Determine the [x, y] coordinate at the center of the cell enclosing the given text.  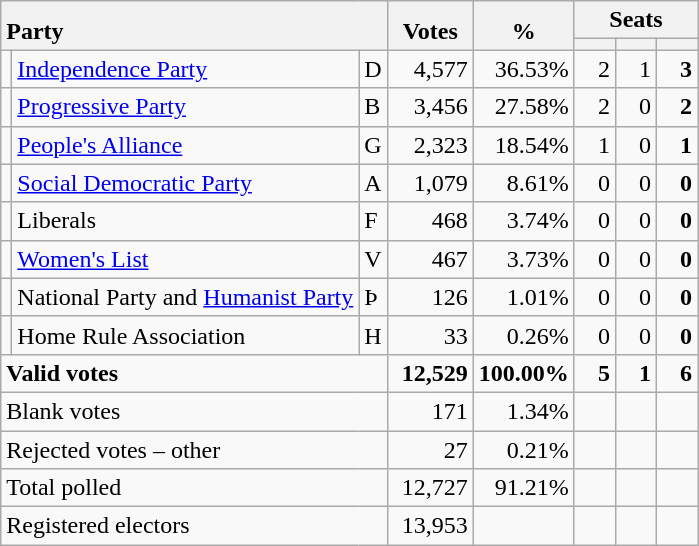
Total polled [194, 488]
0.21% [524, 449]
3.73% [524, 259]
3.74% [524, 221]
F [373, 221]
D [373, 69]
36.53% [524, 69]
5 [594, 373]
Women's List [186, 259]
Liberals [186, 221]
H [373, 335]
467 [430, 259]
Þ [373, 297]
0.26% [524, 335]
Votes [430, 26]
Seats [636, 20]
Independence Party [186, 69]
A [373, 183]
3,456 [430, 107]
13,953 [430, 526]
Home Rule Association [186, 335]
V [373, 259]
Valid votes [194, 373]
100.00% [524, 373]
91.21% [524, 488]
1,079 [430, 183]
Social Democratic Party [186, 183]
1.01% [524, 297]
Registered electors [194, 526]
4,577 [430, 69]
18.54% [524, 145]
Blank votes [194, 411]
G [373, 145]
12,727 [430, 488]
Progressive Party [186, 107]
Party [194, 26]
27.58% [524, 107]
3 [676, 69]
6 [676, 373]
People's Alliance [186, 145]
1.34% [524, 411]
468 [430, 221]
% [524, 26]
2,323 [430, 145]
National Party and Humanist Party [186, 297]
27 [430, 449]
33 [430, 335]
8.61% [524, 183]
12,529 [430, 373]
171 [430, 411]
Rejected votes – other [194, 449]
126 [430, 297]
B [373, 107]
